Provide the (x, y) coordinate of the cell's center where the given text is located.  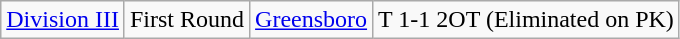
Greensboro (312, 20)
Division III (63, 20)
T 1-1 2OT (Eliminated on PK) (526, 20)
First Round (186, 20)
